Return (x, y) of the center of cell containing provided text 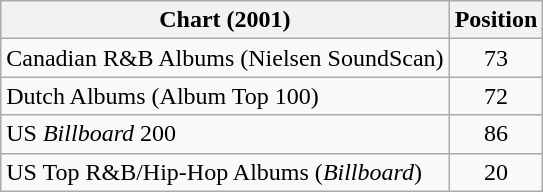
Chart (2001) (225, 20)
US Billboard 200 (225, 134)
Canadian R&B Albums (Nielsen SoundScan) (225, 58)
Position (496, 20)
73 (496, 58)
20 (496, 172)
US Top R&B/Hip-Hop Albums (Billboard) (225, 172)
72 (496, 96)
86 (496, 134)
Dutch Albums (Album Top 100) (225, 96)
